Identify which cell holds the provided text, then report its (x, y) central coordinate. 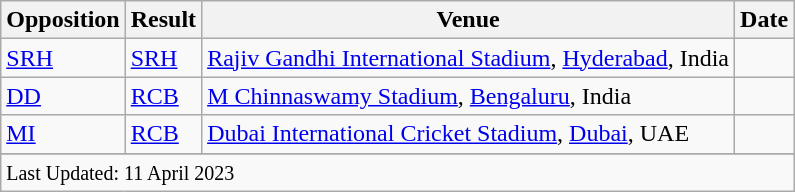
M Chinnaswamy Stadium, Bengaluru, India (468, 96)
Date (764, 20)
Result (163, 20)
Dubai International Cricket Stadium, Dubai, UAE (468, 134)
Opposition (63, 20)
DD (63, 96)
MI (63, 134)
Venue (468, 20)
Rajiv Gandhi International Stadium, Hyderabad, India (468, 58)
Last Updated: 11 April 2023 (398, 172)
